Extract the (X, Y) coordinate from the center of the cell holding the provided text.  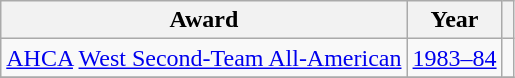
AHCA West Second-Team All-American (204, 58)
Award (204, 20)
1983–84 (454, 58)
Year (454, 20)
